Search for the cell housing the specified text and yield its [X, Y] center coordinate. 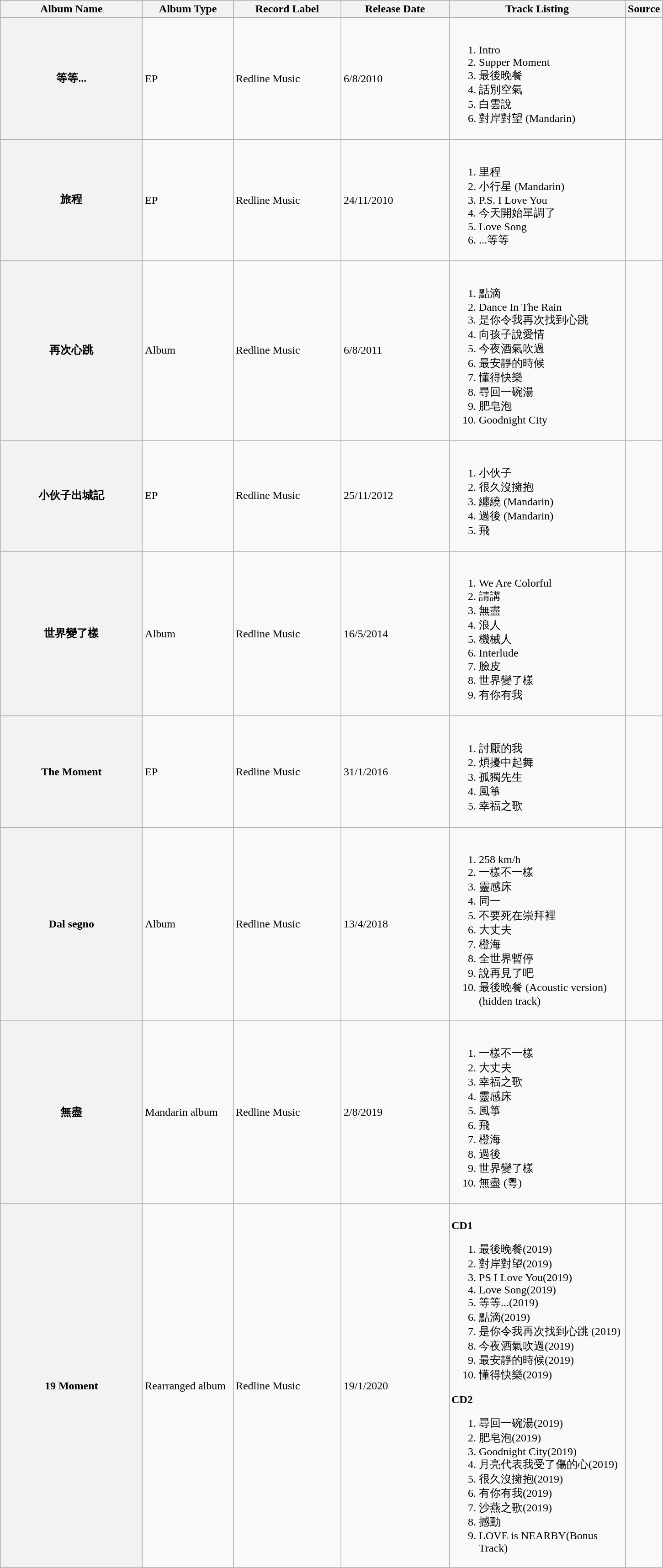
Album Type [188, 9]
19 Moment [71, 1386]
世界變了樣 [71, 634]
IntroSupper Moment最後晚餐話別空氣白雲說對岸對望 (Mandarin) [537, 79]
等等... [71, 79]
Mandarin album [188, 1112]
討厭的我煩擾中起舞孤獨先生風箏幸福之歌 [537, 772]
旅程 [71, 200]
2/8/2019 [395, 1112]
The Moment [71, 772]
6/8/2011 [395, 350]
25/11/2012 [395, 496]
里程小行星 (Mandarin)P.S. I Love You今天開始單調了Love Song...等等 [537, 200]
16/5/2014 [395, 634]
小伙子很久沒擁抱纏繞 (Mandarin)過後 (Mandarin)飛 [537, 496]
13/4/2018 [395, 924]
Record Label [287, 9]
再次心跳 [71, 350]
24/11/2010 [395, 200]
Release Date [395, 9]
31/1/2016 [395, 772]
Track Listing [537, 9]
Album Name [71, 9]
We Are Colorful請講無盡浪人機械人Interlude臉皮世界變了樣有你有我 [537, 634]
19/1/2020 [395, 1386]
Dal segno [71, 924]
小伙子出城記 [71, 496]
點滴Dance In The Rain是你令我再次找到心跳向孩子說愛情今夜酒氣吹過最安靜的時候懂得快樂尋回一碗湯肥皂泡Goodnight City [537, 350]
6/8/2010 [395, 79]
一樣不一樣大丈夫幸福之歌靈感床風箏飛橙海過後世界變了樣無盡 (粵) [537, 1112]
Source [644, 9]
Rearranged album [188, 1386]
258 km/h一樣不一樣靈感床同一不要死在崇拜裡大丈夫橙海全世界暫停說再見了吧最後晚餐 (Acoustic version) (hidden track) [537, 924]
無盡 [71, 1112]
